Locate the cell with the specified text and output its (X, Y) center coordinate. 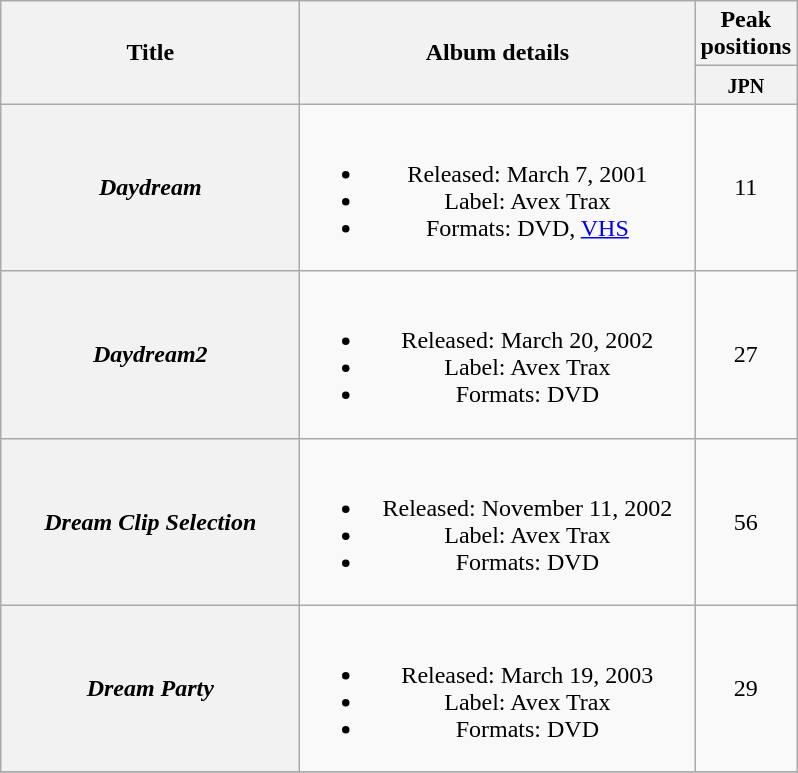
JPN (746, 85)
29 (746, 688)
27 (746, 354)
Released: March 7, 2001 Label: Avex TraxFormats: DVD, VHS (498, 188)
Released: March 19, 2003 Label: Avex TraxFormats: DVD (498, 688)
56 (746, 522)
Dream Party (150, 688)
Daydream (150, 188)
Released: November 11, 2002 Label: Avex TraxFormats: DVD (498, 522)
Peak positions (746, 34)
Released: March 20, 2002 Label: Avex TraxFormats: DVD (498, 354)
Title (150, 52)
Daydream2 (150, 354)
11 (746, 188)
Album details (498, 52)
Dream Clip Selection (150, 522)
